Search for the cell housing the specified text and yield its [x, y] center coordinate. 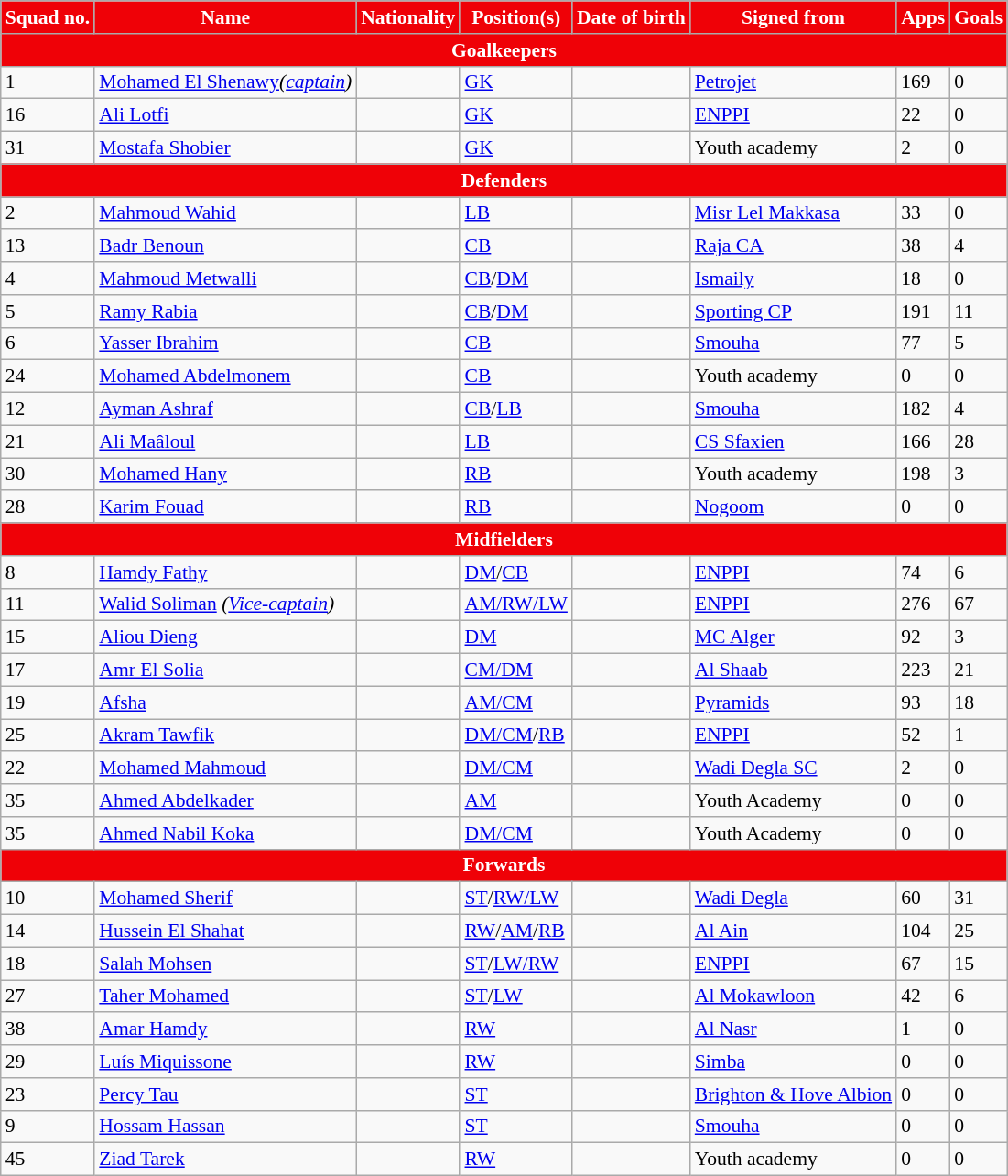
12 [48, 409]
CS Sfaxien [793, 441]
Position(s) [515, 17]
52 [923, 735]
Luís Miquissone [225, 1062]
ST/RW/LW [515, 898]
Al Ain [793, 931]
17 [48, 670]
Hussein El Shahat [225, 931]
Yasser Ibrahim [225, 343]
DM [515, 637]
Al Nasr [793, 1029]
Goals [978, 17]
Simba [793, 1062]
Pyramids [793, 702]
Wadi Degla [793, 898]
45 [48, 1160]
Raja CA [793, 246]
MC Alger [793, 637]
8 [48, 572]
9 [48, 1127]
Ramy Rabia [225, 311]
93 [923, 702]
Percy Tau [225, 1094]
Nationality [408, 17]
Mohamed Mahmoud [225, 768]
Nogoom [793, 507]
29 [48, 1062]
Ismaily [793, 278]
92 [923, 637]
AM/CM [515, 702]
276 [923, 604]
33 [923, 213]
169 [923, 82]
223 [923, 670]
Forwards [504, 866]
Midfielders [504, 539]
77 [923, 343]
104 [923, 931]
Mohamed El Shenawy(captain) [225, 82]
Name [225, 17]
AM [515, 800]
Ayman Ashraf [225, 409]
Walid Soliman (Vice-captain) [225, 604]
RW/AM/RB [515, 931]
Mohamed Hany [225, 474]
Defenders [504, 180]
Salah Mohsen [225, 964]
182 [923, 409]
Amr El Solia [225, 670]
Signed from [793, 17]
ST/LW/RW [515, 964]
Date of birth [632, 17]
DM/CM/RB [515, 735]
Akram Tawfik [225, 735]
13 [48, 246]
Goalkeepers [504, 50]
198 [923, 474]
CB/LB [515, 409]
23 [48, 1094]
24 [48, 376]
19 [48, 702]
Aliou Dieng [225, 637]
Mohamed Abdelmonem [225, 376]
Ali Maâloul [225, 441]
AM/RW/LW [515, 604]
Sporting CP [793, 311]
ST/LW [515, 996]
Al Mokawloon [793, 996]
Misr Lel Makkasa [793, 213]
Ali Lotfi [225, 115]
Wadi Degla SC [793, 768]
Badr Benoun [225, 246]
Apps [923, 17]
Hossam Hassan [225, 1127]
Karim Fouad [225, 507]
30 [48, 474]
16 [48, 115]
CM/DM [515, 670]
Ahmed Abdelkader [225, 800]
Petrojet [793, 82]
Ziad Tarek [225, 1160]
42 [923, 996]
27 [48, 996]
Mahmoud Metwalli [225, 278]
166 [923, 441]
Taher Mohamed [225, 996]
Brighton & Hove Albion [793, 1094]
Afsha [225, 702]
74 [923, 572]
Mostafa Shobier [225, 148]
10 [48, 898]
Mahmoud Wahid [225, 213]
60 [923, 898]
14 [48, 931]
Hamdy Fathy [225, 572]
Ahmed Nabil Koka [225, 833]
DM/CB [515, 572]
Squad no. [48, 17]
Mohamed Sherif [225, 898]
Al Shaab [793, 670]
191 [923, 311]
Amar Hamdy [225, 1029]
